Search for the cell housing the specified text and yield its [X, Y] center coordinate. 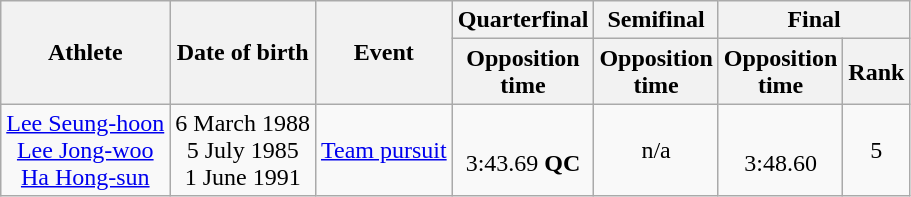
Athlete [86, 52]
Event [384, 52]
6 March 19885 July 19851 June 1991 [243, 150]
Date of birth [243, 52]
Rank [876, 72]
5 [876, 150]
Semifinal [656, 20]
Team pursuit [384, 150]
Lee Seung-hoonLee Jong-wooHa Hong-sun [86, 150]
n/a [656, 150]
3:48.60 [780, 150]
Final [814, 20]
Quarterfinal [523, 20]
3:43.69 QC [523, 150]
